For the text-containing cell, return its midpoint in [X, Y] coordinate format. 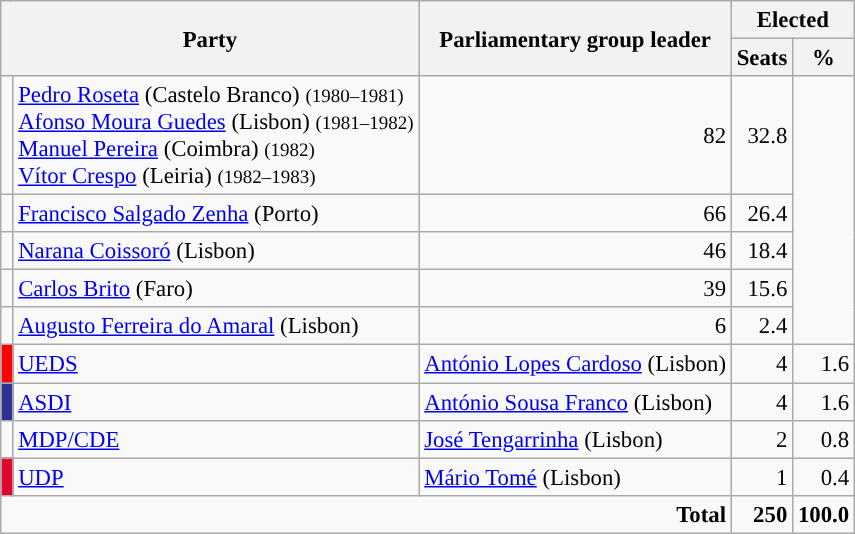
UEDS [216, 364]
Pedro Roseta (Castelo Branco) (1980–1981)Afonso Moura Guedes (Lisbon) (1981–1982)Manuel Pereira (Coimbra) (1982)Vítor Crespo (Leiria) (1982–1983) [216, 136]
39 [575, 289]
Elected [792, 20]
15.6 [762, 289]
% [824, 58]
Parliamentary group leader [575, 38]
100.0 [824, 514]
82 [575, 136]
Total [366, 514]
26.4 [762, 214]
0.4 [824, 477]
Mário Tomé (Lisbon) [575, 477]
Carlos Brito (Faro) [216, 289]
250 [762, 514]
MDP/CDE [216, 439]
2 [762, 439]
Francisco Salgado Zenha (Porto) [216, 214]
6 [575, 327]
UDP [216, 477]
Seats [762, 58]
António Lopes Cardoso (Lisbon) [575, 364]
66 [575, 214]
32.8 [762, 136]
1 [762, 477]
Narana Coissoró (Lisbon) [216, 251]
Augusto Ferreira do Amaral (Lisbon) [216, 327]
0.8 [824, 439]
Party [210, 38]
46 [575, 251]
António Sousa Franco (Lisbon) [575, 402]
José Tengarrinha (Lisbon) [575, 439]
18.4 [762, 251]
ASDI [216, 402]
2.4 [762, 327]
